Output the (X, Y) coordinate of the center of the cell containing the given text.  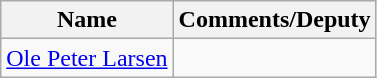
Comments/Deputy (274, 20)
Ole Peter Larsen (87, 58)
Name (87, 20)
